Locate the cell with the specified text and output its [x, y] center coordinate. 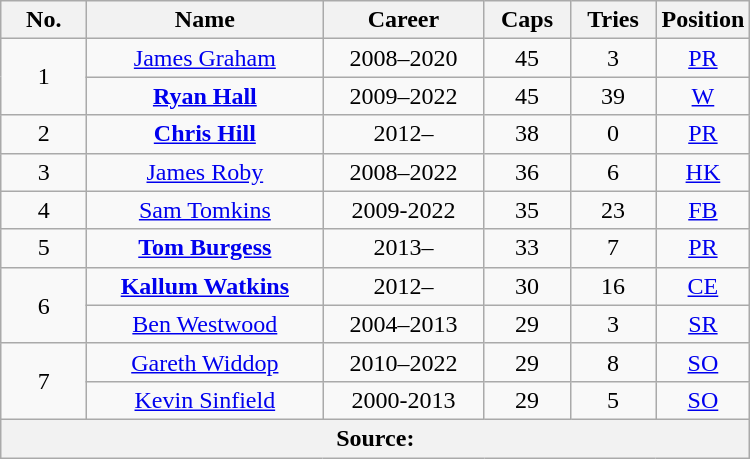
2000-2013 [404, 400]
Ben Westwood [205, 324]
16 [613, 286]
FB [703, 210]
Position [703, 20]
2 [44, 134]
2013– [404, 248]
Ryan Hall [205, 96]
Chris Hill [205, 134]
CE [703, 286]
Name [205, 20]
2009-2022 [404, 210]
Career [404, 20]
Tries [613, 20]
2004–2013 [404, 324]
0 [613, 134]
HK [703, 172]
8 [613, 362]
W [703, 96]
Kallum Watkins [205, 286]
30 [527, 286]
2009–2022 [404, 96]
Source: [376, 438]
4 [44, 210]
35 [527, 210]
Kevin Sinfield [205, 400]
1 [44, 77]
2008–2022 [404, 172]
38 [527, 134]
2010–2022 [404, 362]
23 [613, 210]
James Roby [205, 172]
Sam Tomkins [205, 210]
Tom Burgess [205, 248]
Gareth Widdop [205, 362]
36 [527, 172]
2008–2020 [404, 58]
No. [44, 20]
39 [613, 96]
33 [527, 248]
Caps [527, 20]
James Graham [205, 58]
SR [703, 324]
